Return (x, y) of the center of cell containing provided text 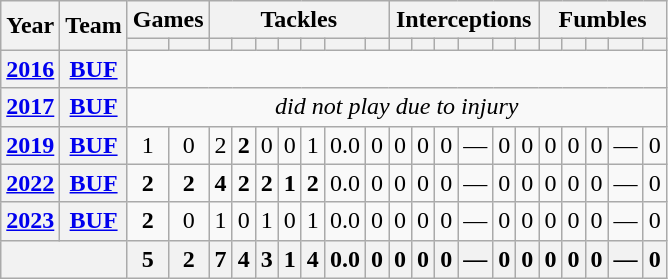
2022 (30, 183)
Games (168, 20)
Fumbles (602, 20)
did not play due to injury (396, 107)
5 (148, 259)
2017 (30, 107)
7 (220, 259)
Tackles (298, 20)
2019 (30, 145)
2023 (30, 221)
3 (266, 259)
Team (94, 26)
Year (30, 26)
Interceptions (463, 20)
2016 (30, 69)
